Provide the (X, Y) coordinate of the cell's center where the given text is located.  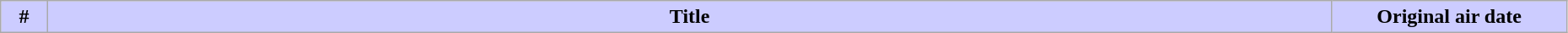
# (24, 17)
Original air date (1449, 17)
Title (689, 17)
